Capture the cell that displays the provided text and extract its (x, y) central coordinate. 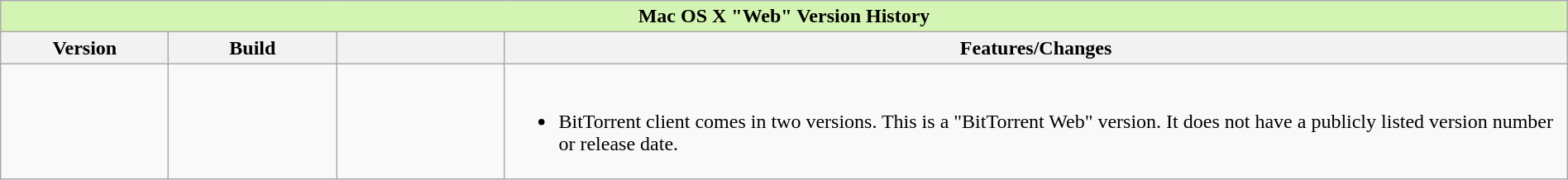
BitTorrent client comes in two versions. This is a "BitTorrent Web" version. It does not have a publicly listed version number or release date. (1035, 121)
Version (84, 48)
Features/Changes (1035, 48)
Build (253, 48)
Mac OS X "Web" Version History (784, 17)
